Search for the cell housing the specified text and yield its (X, Y) center coordinate. 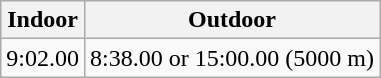
9:02.00 (43, 58)
Outdoor (232, 20)
Indoor (43, 20)
8:38.00 or 15:00.00 (5000 m) (232, 58)
